Detect which cell encompasses the target text, then output its (x, y) center coordinate. 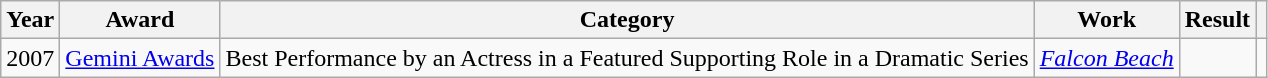
Award (140, 20)
Work (1106, 20)
2007 (30, 58)
Result (1217, 20)
Category (627, 20)
Gemini Awards (140, 58)
Best Performance by an Actress in a Featured Supporting Role in a Dramatic Series (627, 58)
Falcon Beach (1106, 58)
Year (30, 20)
